Identify which cell holds the provided text, then report its [X, Y] central coordinate. 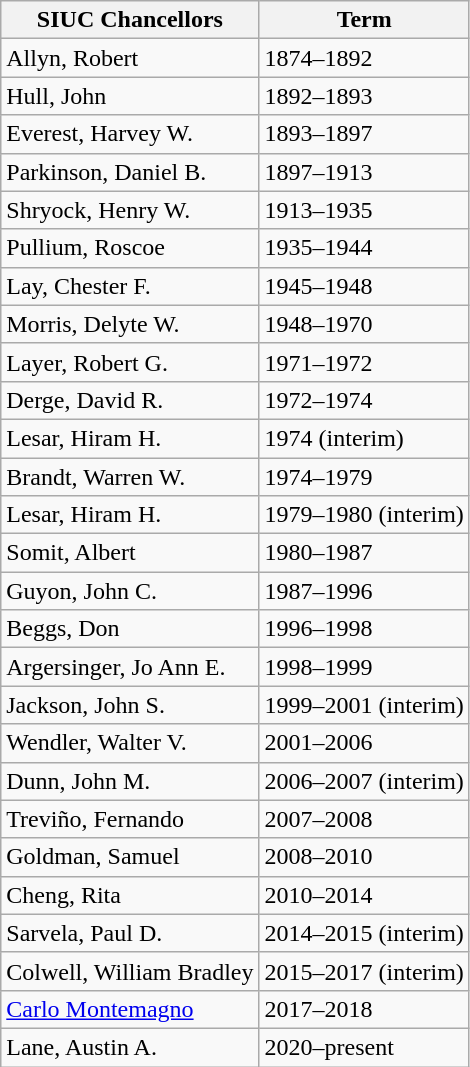
Treviño, Fernando [130, 819]
2020–present [364, 1047]
Guyon, John C. [130, 591]
1972–1974 [364, 400]
1945–1948 [364, 286]
Lane, Austin A. [130, 1047]
Dunn, John M. [130, 781]
1974–1979 [364, 477]
1892–1893 [364, 96]
1913–1935 [364, 210]
2008–2010 [364, 857]
1935–1944 [364, 248]
1893–1897 [364, 134]
Goldman, Samuel [130, 857]
Derge, David R. [130, 400]
1948–1970 [364, 324]
1980–1987 [364, 553]
2010–2014 [364, 895]
2007–2008 [364, 819]
Lay, Chester F. [130, 286]
Pullium, Roscoe [130, 248]
2014–2015 (interim) [364, 933]
1987–1996 [364, 591]
Allyn, Robert [130, 58]
Argersinger, Jo Ann E. [130, 667]
Brandt, Warren W. [130, 477]
Hull, John [130, 96]
Shryock, Henry W. [130, 210]
1974 (interim) [364, 438]
Colwell, William Bradley [130, 971]
Somit, Albert [130, 553]
Wendler, Walter V. [130, 743]
1897–1913 [364, 172]
Parkinson, Daniel B. [130, 172]
Cheng, Rita [130, 895]
1996–1998 [364, 629]
1979–1980 (interim) [364, 515]
1874–1892 [364, 58]
Jackson, John S. [130, 705]
1999–2001 (interim) [364, 705]
Layer, Robert G. [130, 362]
Morris, Delyte W. [130, 324]
Sarvela, Paul D. [130, 933]
Beggs, Don [130, 629]
2006–2007 (interim) [364, 781]
2017–2018 [364, 1009]
Carlo Montemagno [130, 1009]
1971–1972 [364, 362]
SIUC Chancellors [130, 20]
2001–2006 [364, 743]
1998–1999 [364, 667]
Term [364, 20]
2015–2017 (interim) [364, 971]
Everest, Harvey W. [130, 134]
